Pinpoint the cell where the given text exists, returning its (X, Y) midpoint coordinate. 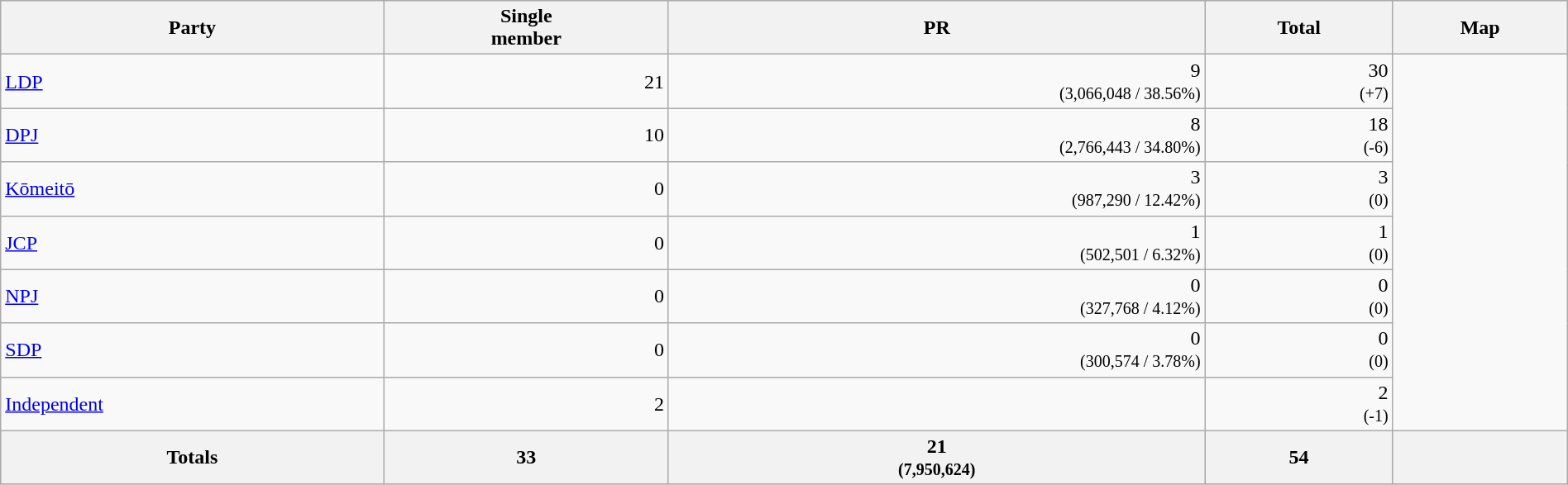
18(-6) (1298, 136)
2(-1) (1298, 403)
21(7,950,624) (936, 458)
2 (526, 403)
Party (192, 28)
SDP (192, 350)
10 (526, 136)
21 (526, 81)
0(300,574 / 3.78%) (936, 350)
NPJ (192, 296)
0(327,768 / 4.12%) (936, 296)
3(987,290 / 12.42%) (936, 188)
Totals (192, 458)
1(0) (1298, 243)
1(502,501 / 6.32%) (936, 243)
Independent (192, 403)
3(0) (1298, 188)
33 (526, 458)
JCP (192, 243)
Total (1298, 28)
LDP (192, 81)
PR (936, 28)
8(2,766,443 / 34.80%) (936, 136)
30(+7) (1298, 81)
Singlemember (526, 28)
DPJ (192, 136)
9(3,066,048 / 38.56%) (936, 81)
Kōmeitō (192, 188)
Map (1480, 28)
54 (1298, 458)
